Extract the [x, y] coordinate from the center of the cell holding the provided text.  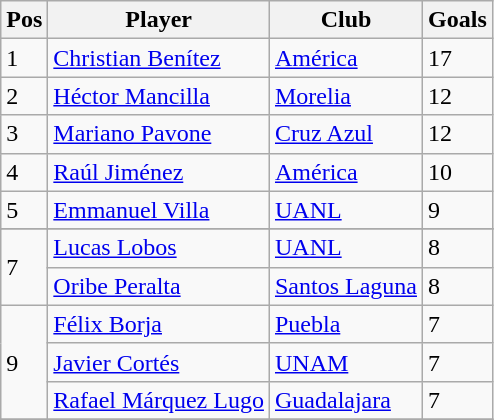
17 [458, 58]
Lucas Lobos [159, 248]
Puebla [346, 324]
5 [24, 210]
2 [24, 96]
Pos [24, 20]
Player [159, 20]
Goals [458, 20]
Héctor Mancilla [159, 96]
1 [24, 58]
Morelia [346, 96]
Rafael Márquez Lugo [159, 400]
Mariano Pavone [159, 134]
Cruz Azul [346, 134]
10 [458, 172]
Emmanuel Villa [159, 210]
Club [346, 20]
UNAM [346, 362]
Oribe Peralta [159, 286]
Félix Borja [159, 324]
Santos Laguna [346, 286]
4 [24, 172]
Guadalajara [346, 400]
Christian Benítez [159, 58]
3 [24, 134]
Javier Cortés [159, 362]
Raúl Jiménez [159, 172]
